For the text-containing cell, return its midpoint in [X, Y] coordinate format. 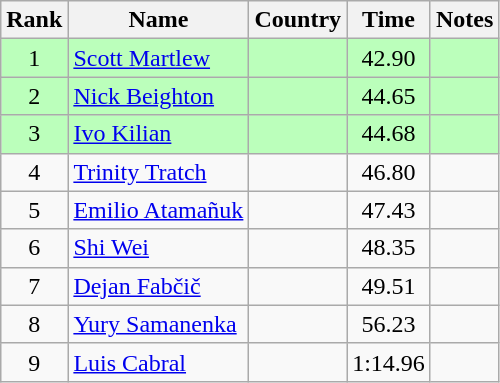
Trinity Tratch [158, 172]
Rank [34, 20]
Shi Wei [158, 248]
Ivo Kilian [158, 134]
Nick Beighton [158, 96]
Emilio Atamañuk [158, 210]
4 [34, 172]
3 [34, 134]
2 [34, 96]
46.80 [389, 172]
Dejan Fabčič [158, 286]
42.90 [389, 58]
49.51 [389, 286]
8 [34, 324]
7 [34, 286]
Notes [464, 20]
47.43 [389, 210]
Yury Samanenka [158, 324]
9 [34, 362]
Country [298, 20]
Name [158, 20]
44.68 [389, 134]
Time [389, 20]
1:14.96 [389, 362]
Scott Martlew [158, 58]
6 [34, 248]
5 [34, 210]
48.35 [389, 248]
Luis Cabral [158, 362]
44.65 [389, 96]
1 [34, 58]
56.23 [389, 324]
